Return [x, y] of the center of cell containing provided text 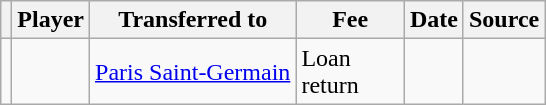
Loan return [350, 72]
Player [51, 20]
Paris Saint-Germain [193, 72]
Date [434, 20]
Source [504, 20]
Fee [350, 20]
Transferred to [193, 20]
